Capture the cell that displays the provided text and extract its (X, Y) central coordinate. 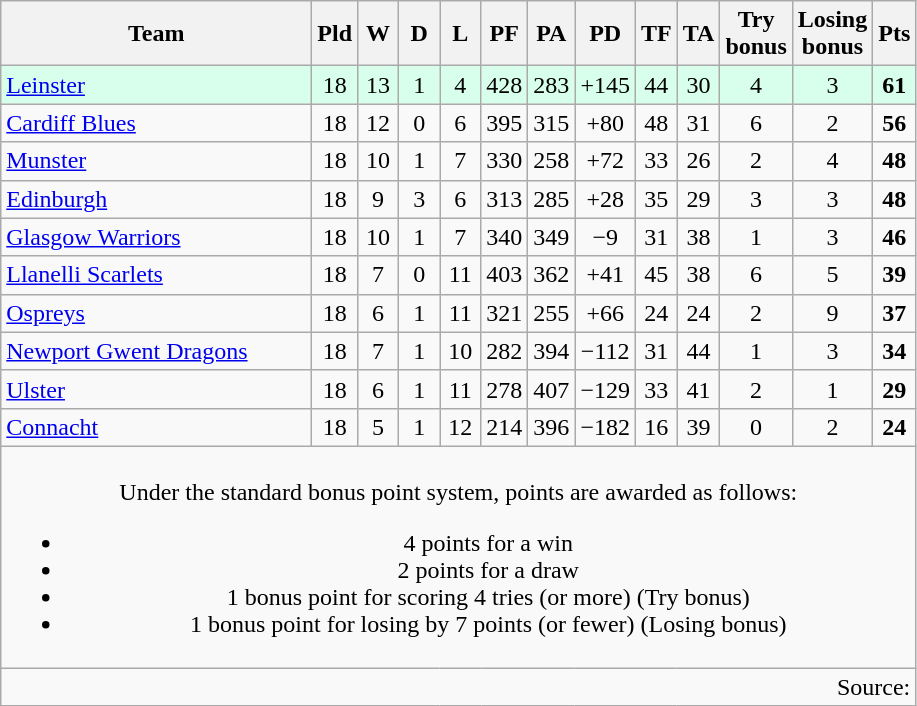
D (420, 34)
Newport Gwent Dragons (156, 351)
−112 (606, 351)
−129 (606, 389)
282 (504, 351)
407 (552, 389)
283 (552, 85)
Pts (894, 34)
13 (378, 85)
35 (656, 199)
Team (156, 34)
30 (698, 85)
Glasgow Warriors (156, 237)
PA (552, 34)
Edinburgh (156, 199)
313 (504, 199)
16 (656, 427)
Try bonus (756, 34)
255 (552, 313)
362 (552, 275)
37 (894, 313)
−9 (606, 237)
61 (894, 85)
L (460, 34)
34 (894, 351)
PD (606, 34)
Leinster (156, 85)
Connacht (156, 427)
315 (552, 123)
Cardiff Blues (156, 123)
+80 (606, 123)
330 (504, 161)
394 (552, 351)
Pld (335, 34)
285 (552, 199)
Source: (458, 687)
Ulster (156, 389)
+28 (606, 199)
+41 (606, 275)
26 (698, 161)
Llanelli Scarlets (156, 275)
TF (656, 34)
428 (504, 85)
+72 (606, 161)
349 (552, 237)
−182 (606, 427)
45 (656, 275)
+145 (606, 85)
41 (698, 389)
395 (504, 123)
403 (504, 275)
258 (552, 161)
Losing bonus (832, 34)
TA (698, 34)
214 (504, 427)
396 (552, 427)
Ospreys (156, 313)
321 (504, 313)
340 (504, 237)
Munster (156, 161)
PF (504, 34)
56 (894, 123)
278 (504, 389)
46 (894, 237)
+66 (606, 313)
W (378, 34)
